Pinpoint the cell where the given text exists, returning its [x, y] midpoint coordinate. 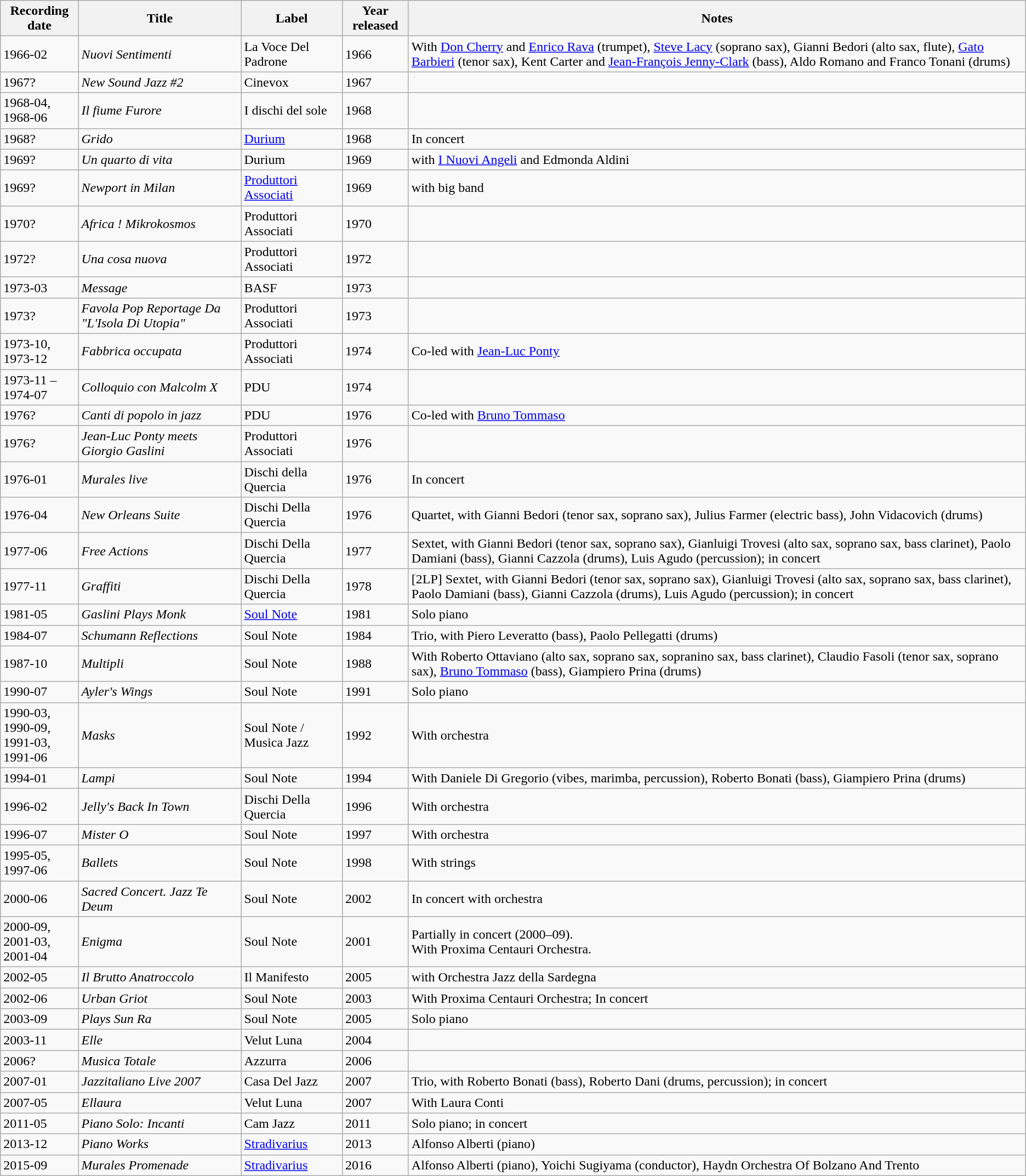
2011-05 [39, 1123]
2003 [375, 998]
Urban Griot [160, 998]
1972 [375, 259]
Alfonso Alberti (piano) [717, 1144]
1977 [375, 550]
Il Manifesto [292, 978]
with Orchestra Jazz della Sardegna [717, 978]
Il fiume Furore [160, 111]
1967? [39, 82]
1981 [375, 615]
1998 [375, 863]
Trio, with Roberto Bonati (bass), Roberto Dani (drums, percussion); in concert [717, 1082]
2002-06 [39, 998]
2000-06 [39, 898]
1968? [39, 139]
2001 [375, 942]
1996-07 [39, 834]
1990-03, 1990-09, 1991-03, 1991-06 [39, 735]
In concert with orchestra [717, 898]
Colloquio con Malcolm X [160, 387]
with I Nuovi Angeli and Edmonda Aldini [717, 160]
Solo piano; in concert [717, 1123]
Dischi della Quercia [292, 479]
Una cosa nuova [160, 259]
La Voce Del Padrone [292, 54]
1976-04 [39, 515]
Free Actions [160, 550]
1970 [375, 224]
Un quarto di vita [160, 160]
1990-07 [39, 692]
Message [160, 287]
Lampi [160, 778]
Canti di popolo in jazz [160, 416]
With strings [717, 863]
1995-05, 1997-06 [39, 863]
1981-05 [39, 615]
1973-03 [39, 287]
Label [292, 19]
1977-06 [39, 550]
1972? [39, 259]
2006? [39, 1061]
1994 [375, 778]
2002 [375, 898]
New Orleans Suite [160, 515]
Notes [717, 19]
2006 [375, 1061]
Mister O [160, 834]
Multipli [160, 663]
1996 [375, 806]
2007-05 [39, 1103]
Year released [375, 19]
1966 [375, 54]
Recording date [39, 19]
Co-led with Jean-Luc Ponty [717, 351]
Nuovi Sentimenti [160, 54]
Co-led with Bruno Tommaso [717, 416]
1984 [375, 635]
Ballets [160, 863]
1987-10 [39, 663]
2013 [375, 1144]
1970? [39, 224]
1992 [375, 735]
Graffiti [160, 587]
Murales live [160, 479]
Newport in Milan [160, 188]
Elle [160, 1040]
BASF [292, 287]
Jelly's Back In Town [160, 806]
New Sound Jazz #2 [160, 82]
Africa ! Mikrokosmos [160, 224]
Grido [160, 139]
1988 [375, 663]
Azzurra [292, 1061]
1978 [375, 587]
2004 [375, 1040]
1991 [375, 692]
1966-02 [39, 54]
Partially in concert (2000–09). With Proxima Centauri Orchestra. [717, 942]
1968-04, 1968-06 [39, 111]
2015-09 [39, 1165]
1973-11 –1974-07 [39, 387]
1977-11 [39, 587]
Trio, with Piero Leveratto (bass), Paolo Pellegatti (drums) [717, 635]
2013-12 [39, 1144]
Alfonso Alberti (piano), Yoichi Sugiyama (conductor), Haydn Orchestra Of Bolzano And Trento [717, 1165]
Jazzitaliano Live 2007 [160, 1082]
2016 [375, 1165]
Cam Jazz [292, 1123]
Favola Pop Reportage Da "L'Isola Di Utopia" [160, 316]
1967 [375, 82]
Quartet, with Gianni Bedori (tenor sax, soprano sax), Julius Farmer (electric bass), John Vidacovich (drums) [717, 515]
Jean-Luc Ponty meets Giorgio Gaslini [160, 444]
1973? [39, 316]
Schumann Reflections [160, 635]
Title [160, 19]
Cinevox [292, 82]
1973-10, 1973-12 [39, 351]
Enigma [160, 942]
Ellaura [160, 1103]
2000-09, 2001-03, 2001-04 [39, 942]
Murales Promenade [160, 1165]
1996-02 [39, 806]
Fabbrica occupata [160, 351]
Musica Totale [160, 1061]
Ayler's Wings [160, 692]
1976-01 [39, 479]
1997 [375, 834]
2007-01 [39, 1082]
With Daniele Di Gregorio (vibes, marimba, percussion), Roberto Bonati (bass), Giampiero Prina (drums) [717, 778]
Casa Del Jazz [292, 1082]
2003-09 [39, 1019]
Masks [160, 735]
I dischi del sole [292, 111]
2011 [375, 1123]
2002-05 [39, 978]
Sacred Concert. Jazz Te Deum [160, 898]
With Proxima Centauri Orchestra; In concert [717, 998]
Plays Sun Ra [160, 1019]
1984-07 [39, 635]
Piano Works [160, 1144]
with big band [717, 188]
Piano Solo: Incanti [160, 1123]
With Laura Conti [717, 1103]
2003-11 [39, 1040]
Soul Note / Musica Jazz [292, 735]
Gaslini Plays Monk [160, 615]
1994-01 [39, 778]
Il Brutto Anatroccolo [160, 978]
